Find where the given text appears and provide that cell's center as [X, Y] coordinate. 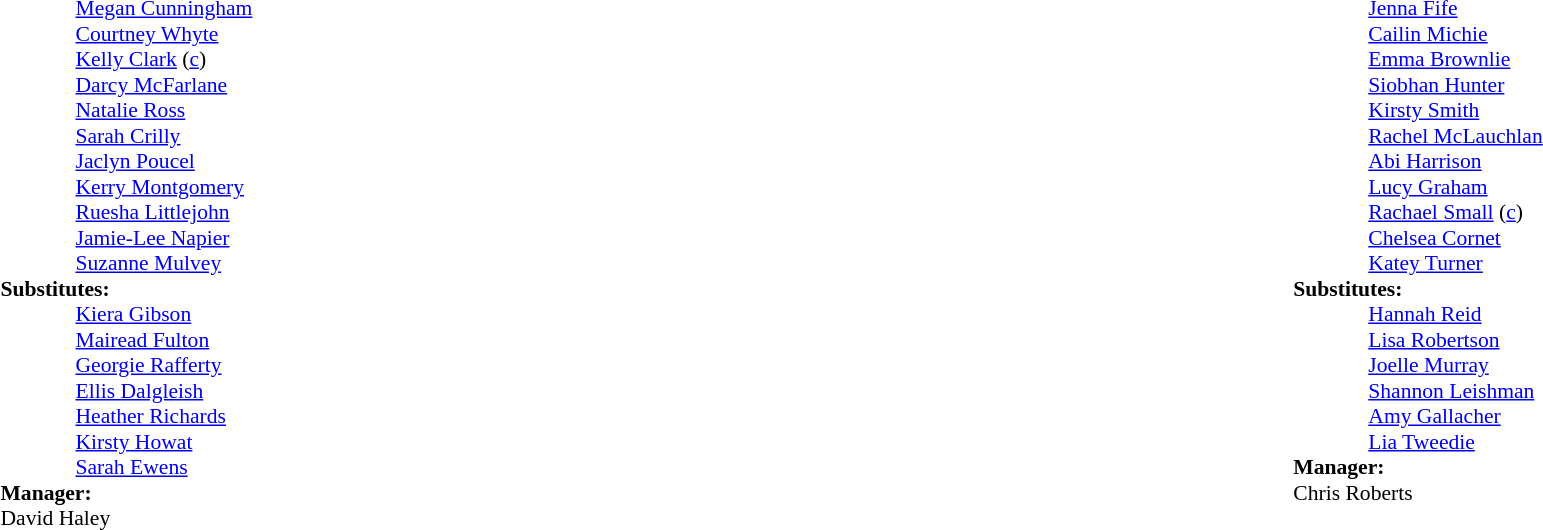
Kelly Clark (c) [164, 59]
Suzanne Mulvey [164, 263]
Rachel McLauchlan [1455, 136]
Chris Roberts [1418, 493]
Shannon Leishman [1455, 391]
Mairead Fulton [164, 340]
Amy Gallacher [1455, 417]
Cailin Michie [1455, 34]
Siobhan Hunter [1455, 85]
Sarah Ewens [164, 467]
Lucy Graham [1455, 187]
Hannah Reid [1455, 315]
Chelsea Cornet [1455, 238]
Abi Harrison [1455, 161]
Courtney Whyte [164, 34]
Darcy McFarlane [164, 85]
Kirsty Smith [1455, 111]
Joelle Murray [1455, 365]
Jaclyn Poucel [164, 161]
Sarah Crilly [164, 136]
Jamie-Lee Napier [164, 238]
Georgie Rafferty [164, 365]
Lia Tweedie [1455, 442]
Lisa Robertson [1455, 340]
Kirsty Howat [164, 442]
Ruesha Littlejohn [164, 213]
Kiera Gibson [164, 315]
Natalie Ross [164, 111]
Kerry Montgomery [164, 187]
Rachael Small (c) [1455, 213]
Emma Brownlie [1455, 59]
Ellis Dalgleish [164, 391]
Katey Turner [1455, 263]
Heather Richards [164, 417]
